Output the (X, Y) coordinate of the center of the cell containing the given text.  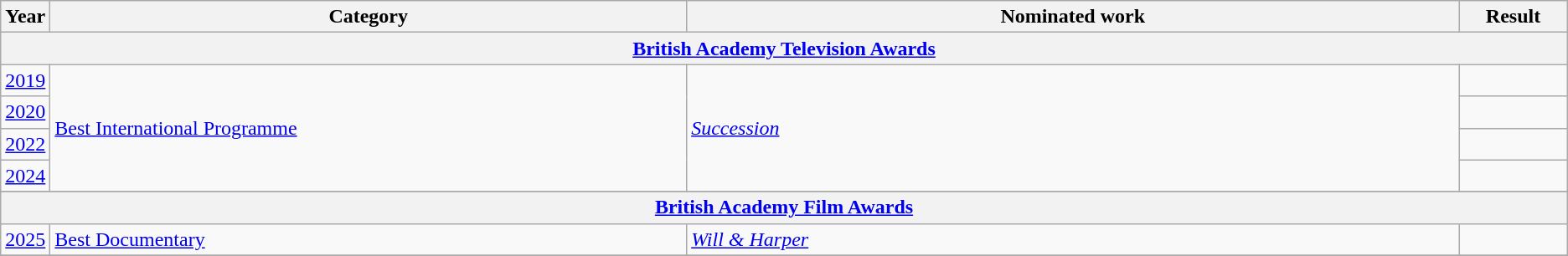
2019 (25, 80)
2020 (25, 112)
2025 (25, 239)
Best International Programme (369, 128)
Year (25, 17)
Category (369, 17)
Best Documentary (369, 239)
Result (1513, 17)
Nominated work (1073, 17)
2024 (25, 176)
Will & Harper (1073, 239)
2022 (25, 144)
Succession (1073, 128)
British Academy Television Awards (784, 49)
British Academy Film Awards (784, 207)
